Provide the [x, y] coordinate of the cell's center where the given text is located.  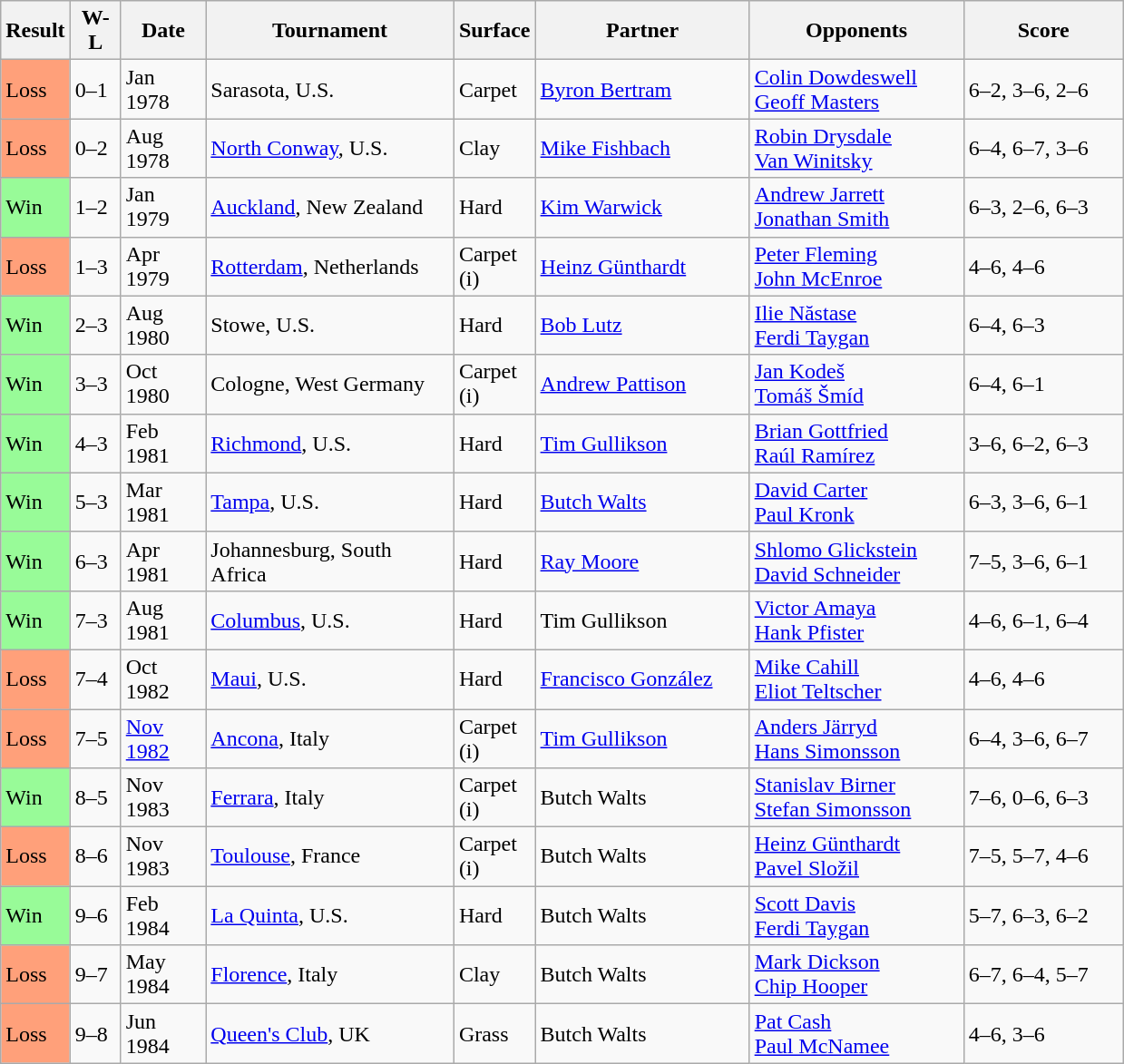
6–3, 2–6, 6–3 [1043, 207]
8–6 [95, 856]
5–7, 6–3, 6–2 [1043, 916]
Robin Drysdale Van Winitsky [856, 149]
May 1984 [163, 974]
Ferrara, Italy [330, 798]
Heinz Günthardt Pavel Složil [856, 856]
0–2 [95, 149]
Sarasota, U.S. [330, 89]
Jan 1979 [163, 207]
7–3 [95, 620]
6–4, 6–1 [1043, 385]
Stowe, U.S. [330, 325]
Kim Warwick [642, 207]
Shlomo Glickstein David Schneider [856, 561]
7–5, 5–7, 4–6 [1043, 856]
Maui, U.S. [330, 678]
7–4 [95, 678]
Rotterdam, Netherlands [330, 267]
6–3 [95, 561]
6–4, 3–6, 6–7 [1043, 738]
Apr 1981 [163, 561]
9–8 [95, 1034]
Ray Moore [642, 561]
North Conway, U.S. [330, 149]
Carpet [494, 89]
6–2, 3–6, 2–6 [1043, 89]
4–3 [95, 443]
Tampa, U.S. [330, 503]
6–4, 6–7, 3–6 [1043, 149]
1–2 [95, 207]
7–5, 3–6, 6–1 [1043, 561]
Ancona, Italy [330, 738]
Apr 1979 [163, 267]
Richmond, U.S. [330, 443]
6–3, 3–6, 6–1 [1043, 503]
Mike Cahill Eliot Teltscher [856, 678]
Date [163, 31]
Andrew Jarrett Jonathan Smith [856, 207]
David Carter Paul Kronk [856, 503]
0–1 [95, 89]
5–3 [95, 503]
Aug 1981 [163, 620]
Brian Gottfried Raúl Ramírez [856, 443]
1–3 [95, 267]
Heinz Günthardt [642, 267]
Byron Bertram [642, 89]
Surface [494, 31]
Bob Lutz [642, 325]
Auckland, New Zealand [330, 207]
Nov 1982 [163, 738]
Jun 1984 [163, 1034]
Oct 1980 [163, 385]
Victor Amaya Hank Pfister [856, 620]
Partner [642, 31]
Feb 1981 [163, 443]
Johannesburg, South Africa [330, 561]
Toulouse, France [330, 856]
Feb 1984 [163, 916]
4–6, 6–1, 6–4 [1043, 620]
La Quinta, U.S. [330, 916]
Columbus, U.S. [330, 620]
4–6, 3–6 [1043, 1034]
Tournament [330, 31]
Anders Järryd Hans Simonsson [856, 738]
Andrew Pattison [642, 385]
8–5 [95, 798]
9–6 [95, 916]
Aug 1980 [163, 325]
Mike Fishbach [642, 149]
6–7, 6–4, 5–7 [1043, 974]
Jan 1978 [163, 89]
Jan Kodeš Tomáš Šmíd [856, 385]
Queen's Club, UK [330, 1034]
Peter Fleming John McEnroe [856, 267]
W-L [95, 31]
Scott Davis Ferdi Taygan [856, 916]
Aug 1978 [163, 149]
Francisco González [642, 678]
Cologne, West Germany [330, 385]
Opponents [856, 31]
3–6, 6–2, 6–3 [1043, 443]
Florence, Italy [330, 974]
Mar 1981 [163, 503]
9–7 [95, 974]
7–6, 0–6, 6–3 [1043, 798]
3–3 [95, 385]
7–5 [95, 738]
Grass [494, 1034]
Colin Dowdeswell Geoff Masters [856, 89]
Oct 1982 [163, 678]
Mark Dickson Chip Hooper [856, 974]
Stanislav Birner Stefan Simonsson [856, 798]
Ilie Năstase Ferdi Taygan [856, 325]
2–3 [95, 325]
Result [35, 31]
Score [1043, 31]
Pat Cash Paul McNamee [856, 1034]
6–4, 6–3 [1043, 325]
